Locate the cell with the specified text and output its (X, Y) center coordinate. 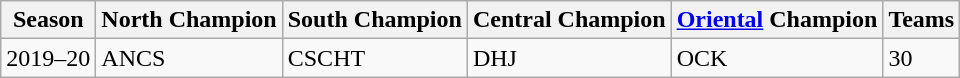
Oriental Champion (777, 20)
CSCHT (374, 58)
OCK (777, 58)
Season (48, 20)
2019–20 (48, 58)
DHJ (569, 58)
30 (922, 58)
ANCS (189, 58)
South Champion (374, 20)
North Champion (189, 20)
Teams (922, 20)
Central Champion (569, 20)
